Find where the given text appears and provide that cell's center as [x, y] coordinate. 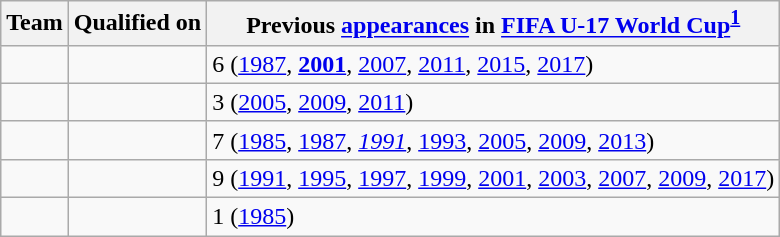
Qualified on [137, 24]
6 (1987, 2001, 2007, 2011, 2015, 2017) [494, 64]
Team [35, 24]
Previous appearances in FIFA U-17 World Cup1 [494, 24]
1 (1985) [494, 217]
3 (2005, 2009, 2011) [494, 102]
7 (1985, 1987, 1991, 1993, 2005, 2009, 2013) [494, 140]
9 (1991, 1995, 1997, 1999, 2001, 2003, 2007, 2009, 2017) [494, 178]
